Extract the [x, y] coordinate from the center of the cell holding the provided text.  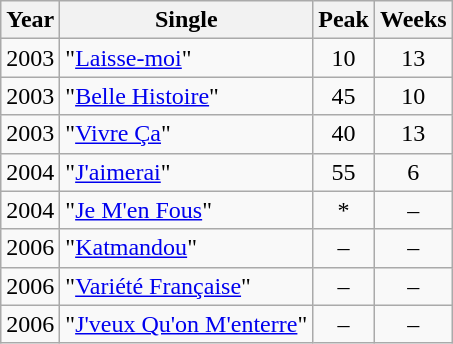
Year [30, 20]
"Katmandou" [186, 248]
45 [344, 96]
"J'veux Qu'on M'enterre" [186, 324]
40 [344, 134]
"Belle Histoire" [186, 96]
"Je M'en Fous" [186, 210]
Peak [344, 20]
"J'aimerai" [186, 172]
Single [186, 20]
55 [344, 172]
"Laisse-moi" [186, 58]
"Vivre Ça" [186, 134]
6 [413, 172]
Weeks [413, 20]
* [344, 210]
"Variété Française" [186, 286]
